Find where the given text appears and provide that cell's center as [x, y] coordinate. 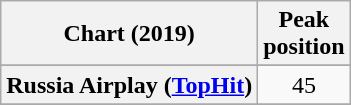
Russia Airplay (TopHit) [130, 85]
Peakposition [304, 34]
45 [304, 85]
Chart (2019) [130, 34]
